Identify which cell holds the provided text, then report its [x, y] central coordinate. 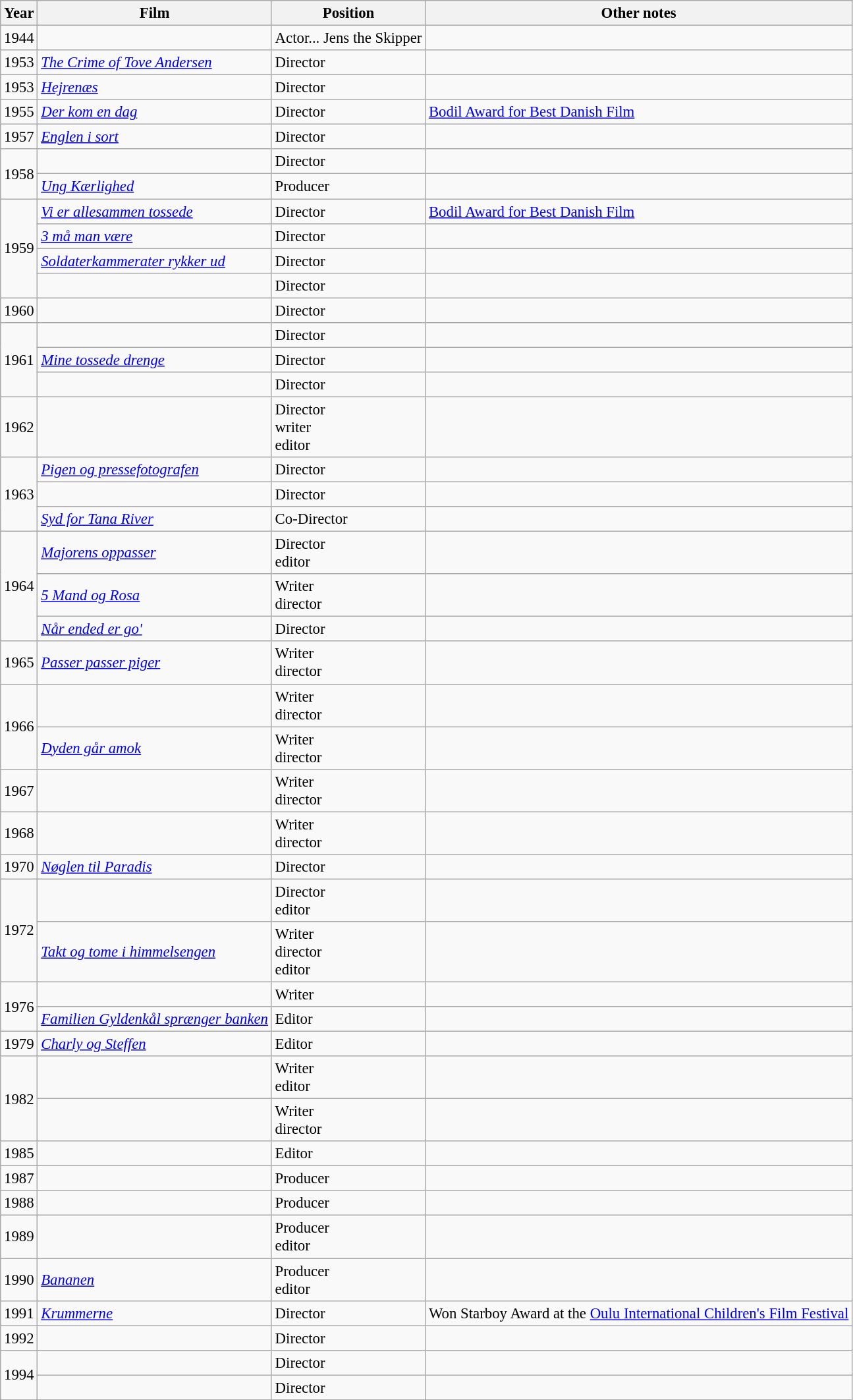
Takt og tome i himmelsengen [154, 952]
1982 [19, 1099]
1976 [19, 1007]
5 Mand og Rosa [154, 596]
Won Starboy Award at the Oulu International Children's Film Festival [639, 1313]
1970 [19, 867]
1988 [19, 1204]
Der kom en dag [154, 112]
1944 [19, 38]
1991 [19, 1313]
Majorens oppasser [154, 553]
1965 [19, 663]
Writerdirectoreditor [348, 952]
Co-Director [348, 519]
1990 [19, 1279]
Familien Gyldenkål sprænger banken [154, 1019]
1987 [19, 1179]
Krummerne [154, 1313]
Year [19, 13]
1966 [19, 726]
Actor... Jens the Skipper [348, 38]
Dyden går amok [154, 748]
1967 [19, 791]
Charly og Steffen [154, 1044]
Englen i sort [154, 137]
3 må man være [154, 236]
1962 [19, 427]
1955 [19, 112]
Ung Kærlighed [154, 186]
1958 [19, 174]
1960 [19, 310]
1968 [19, 833]
Writereditor [348, 1078]
Directorwritereditor [348, 427]
1994 [19, 1374]
Pigen og pressefotografen [154, 470]
Hejrenæs [154, 88]
Mine tossede drenge [154, 360]
The Crime of Tove Andersen [154, 63]
Writer [348, 994]
Soldaterkammerater rykker ud [154, 261]
1985 [19, 1154]
Position [348, 13]
1959 [19, 248]
1961 [19, 360]
1963 [19, 494]
Film [154, 13]
Vi er allesammen tossede [154, 211]
Other notes [639, 13]
Bananen [154, 1279]
Nøglen til Paradis [154, 867]
1992 [19, 1338]
Når ended er go' [154, 629]
1957 [19, 137]
1979 [19, 1044]
Passer passer piger [154, 663]
1964 [19, 586]
1989 [19, 1237]
Syd for Tana River [154, 519]
1972 [19, 930]
